Scan for the cell matching the given text and deliver its (X, Y) coordinate at center. 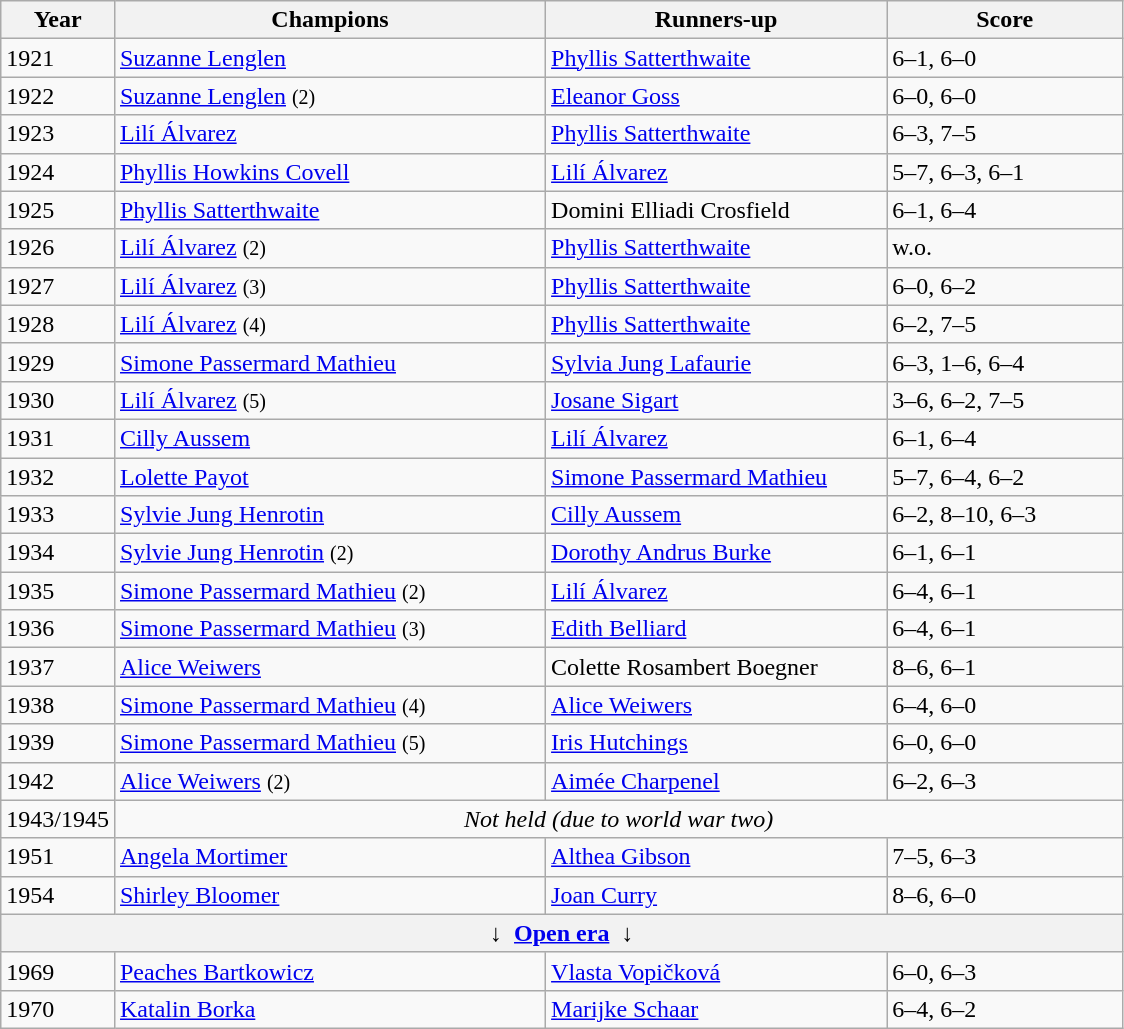
1969 (58, 971)
Simone Passermard Mathieu (5) (330, 743)
1942 (58, 781)
Domini Elliadi Crosfield (716, 210)
Josane Sigart (716, 400)
Shirley Bloomer (330, 895)
1925 (58, 210)
6–1, 6–1 (1005, 553)
Katalin Borka (330, 1009)
1939 (58, 743)
1934 (58, 553)
1921 (58, 58)
Lilí Álvarez (5) (330, 400)
Phyllis Howkins Covell (330, 172)
1936 (58, 629)
1931 (58, 438)
Iris Hutchings (716, 743)
Angela Mortimer (330, 857)
8–6, 6–1 (1005, 667)
6–3, 7–5 (1005, 134)
Aimée Charpenel (716, 781)
Sylvia Jung Lafaurie (716, 362)
Althea Gibson (716, 857)
3–6, 6–2, 7–5 (1005, 400)
w.o. (1005, 248)
7–5, 6–3 (1005, 857)
6–2, 6–3 (1005, 781)
Lolette Payot (330, 477)
5–7, 6–4, 6–2 (1005, 477)
Dorothy Andrus Burke (716, 553)
1970 (58, 1009)
Suzanne Lenglen (2) (330, 96)
1930 (58, 400)
1932 (58, 477)
Not held (due to world war two) (618, 819)
6–2, 7–5 (1005, 324)
Alice Weiwers (2) (330, 781)
Sylvie Jung Henrotin (2) (330, 553)
Peaches Bartkowicz (330, 971)
6–0, 6–3 (1005, 971)
1923 (58, 134)
↓ Open era ↓ (562, 933)
1929 (58, 362)
1951 (58, 857)
Lilí Álvarez (3) (330, 286)
Score (1005, 20)
Simone Passermard Mathieu (4) (330, 705)
1924 (58, 172)
1943/1945 (58, 819)
6–2, 8–10, 6–3 (1005, 515)
Lilí Álvarez (2) (330, 248)
Suzanne Lenglen (330, 58)
1933 (58, 515)
6–0, 6–2 (1005, 286)
Colette Rosambert Boegner (716, 667)
1928 (58, 324)
Lilí Álvarez (4) (330, 324)
1954 (58, 895)
1922 (58, 96)
6–4, 6–2 (1005, 1009)
Sylvie Jung Henrotin (330, 515)
8–6, 6–0 (1005, 895)
Champions (330, 20)
6–3, 1–6, 6–4 (1005, 362)
Eleanor Goss (716, 96)
Simone Passermard Mathieu (2) (330, 591)
1938 (58, 705)
6–4, 6–0 (1005, 705)
1926 (58, 248)
Year (58, 20)
Edith Belliard (716, 629)
Vlasta Vopičková (716, 971)
1927 (58, 286)
Runners-up (716, 20)
5–7, 6–3, 6–1 (1005, 172)
Simone Passermard Mathieu (3) (330, 629)
1935 (58, 591)
6–1, 6–0 (1005, 58)
Joan Curry (716, 895)
1937 (58, 667)
Marijke Schaar (716, 1009)
